Provide the (X, Y) coordinate of the cell's center where the given text is located.  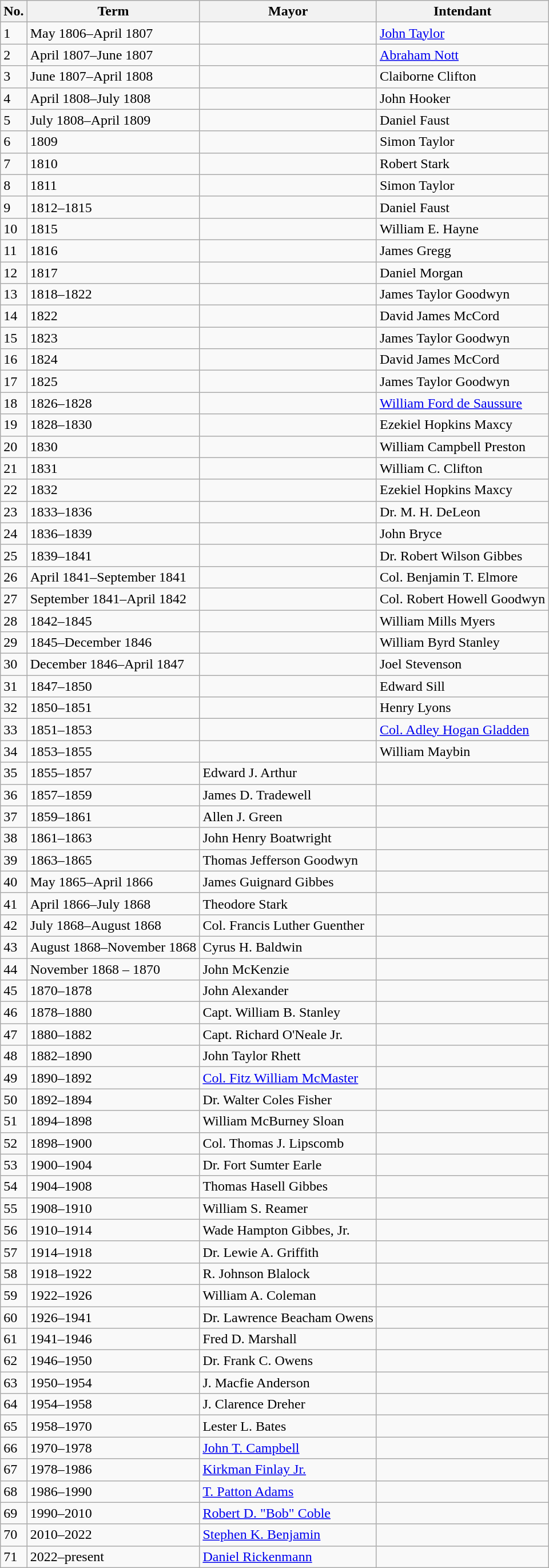
1826–1828 (113, 403)
William Byrd Stanley (462, 643)
1898–1900 (113, 1143)
43 (14, 947)
70 (14, 1535)
1910–1914 (113, 1230)
12 (14, 273)
1818–1822 (113, 295)
1815 (113, 229)
1890–1892 (113, 1078)
Lester L. Bates (288, 1426)
1941–1946 (113, 1339)
1878–1880 (113, 1013)
John Taylor (462, 33)
1880–1882 (113, 1034)
June 1807–April 1808 (113, 77)
1922–1926 (113, 1295)
4 (14, 98)
22 (14, 490)
John Henry Boatwright (288, 838)
69 (14, 1513)
2 (14, 55)
23 (14, 512)
9 (14, 207)
1830 (113, 447)
65 (14, 1426)
64 (14, 1404)
60 (14, 1317)
Wade Hampton Gibbes, Jr. (288, 1230)
1823 (113, 338)
32 (14, 708)
3 (14, 77)
1817 (113, 273)
1825 (113, 381)
1816 (113, 250)
30 (14, 664)
2022–present (113, 1557)
1853–1855 (113, 751)
Fred D. Marshall (288, 1339)
William Campbell Preston (462, 447)
Dr. Fort Sumter Earle (288, 1165)
63 (14, 1383)
September 1841–April 1842 (113, 599)
1958–1970 (113, 1426)
27 (14, 599)
1 (14, 33)
Col. Francis Luther Guenther (288, 925)
15 (14, 338)
1946–1950 (113, 1361)
1894–1898 (113, 1121)
1850–1851 (113, 708)
April 1841–September 1841 (113, 577)
1811 (113, 185)
August 1868–November 1868 (113, 947)
19 (14, 425)
1861–1863 (113, 838)
Kirkman Finlay Jr. (288, 1470)
Allen J. Green (288, 817)
21 (14, 468)
Stephen K. Benjamin (288, 1535)
Dr. Robert Wilson Gibbes (462, 555)
56 (14, 1230)
66 (14, 1448)
Dr. Walter Coles Fisher (288, 1100)
68 (14, 1491)
Daniel Rickenmann (288, 1557)
13 (14, 295)
Intendant (462, 11)
April 1866–July 1868 (113, 904)
16 (14, 360)
58 (14, 1273)
Term (113, 11)
40 (14, 882)
28 (14, 620)
31 (14, 686)
34 (14, 751)
December 1846–April 1847 (113, 664)
Edward Sill (462, 686)
20 (14, 447)
5 (14, 120)
J. Clarence Dreher (288, 1404)
James Gregg (462, 250)
R. Johnson Blalock (288, 1273)
Col. Adley Hogan Gladden (462, 730)
52 (14, 1143)
Dr. Lewie A. Griffith (288, 1252)
Theodore Stark (288, 904)
41 (14, 904)
53 (14, 1165)
1845–December 1846 (113, 643)
William McBurney Sloan (288, 1121)
T. Patton Adams (288, 1491)
2010–2022 (113, 1535)
William Mills Myers (462, 620)
Claiborne Clifton (462, 77)
14 (14, 316)
Capt. William B. Stanley (288, 1013)
John Taylor Rhett (288, 1056)
1833–1836 (113, 512)
William Maybin (462, 751)
Capt. Richard O'Neale Jr. (288, 1034)
July 1808–April 1809 (113, 120)
Col. Robert Howell Goodwyn (462, 599)
April 1808–July 1808 (113, 98)
April 1807–June 1807 (113, 55)
59 (14, 1295)
Col. Benjamin T. Elmore (462, 577)
1863–1865 (113, 860)
1839–1841 (113, 555)
Joel Stevenson (462, 664)
1990–2010 (113, 1513)
54 (14, 1187)
48 (14, 1056)
William E. Hayne (462, 229)
57 (14, 1252)
Col. Fitz William McMaster (288, 1078)
John T. Campbell (288, 1448)
James Guignard Gibbes (288, 882)
July 1868–August 1868 (113, 925)
1809 (113, 142)
1836–1839 (113, 534)
46 (14, 1013)
John Alexander (288, 991)
1831 (113, 468)
1904–1908 (113, 1187)
1950–1954 (113, 1383)
1822 (113, 316)
1832 (113, 490)
Abraham Nott (462, 55)
37 (14, 817)
1918–1922 (113, 1273)
1892–1894 (113, 1100)
Cyrus H. Baldwin (288, 947)
Thomas Jefferson Goodwyn (288, 860)
1926–1941 (113, 1317)
33 (14, 730)
1882–1890 (113, 1056)
1908–1910 (113, 1208)
47 (14, 1034)
William S. Reamer (288, 1208)
1812–1815 (113, 207)
49 (14, 1078)
62 (14, 1361)
William Ford de Saussure (462, 403)
71 (14, 1557)
10 (14, 229)
42 (14, 925)
1914–1918 (113, 1252)
Mayor (288, 11)
May 1865–April 1866 (113, 882)
11 (14, 250)
1824 (113, 360)
1842–1845 (113, 620)
17 (14, 381)
35 (14, 773)
May 1806–April 1807 (113, 33)
7 (14, 164)
24 (14, 534)
1970–1978 (113, 1448)
6 (14, 142)
1857–1859 (113, 795)
1851–1853 (113, 730)
29 (14, 643)
Thomas Hasell Gibbes (288, 1187)
1900–1904 (113, 1165)
1978–1986 (113, 1470)
1828–1830 (113, 425)
1810 (113, 164)
J. Macfie Anderson (288, 1383)
45 (14, 991)
1847–1850 (113, 686)
51 (14, 1121)
Henry Lyons (462, 708)
Robert D. "Bob" Coble (288, 1513)
1870–1878 (113, 991)
No. (14, 11)
1855–1857 (113, 773)
1859–1861 (113, 817)
44 (14, 969)
38 (14, 838)
Dr. Lawrence Beacham Owens (288, 1317)
67 (14, 1470)
50 (14, 1100)
John Bryce (462, 534)
39 (14, 860)
8 (14, 185)
55 (14, 1208)
25 (14, 555)
November 1868 – 1870 (113, 969)
Dr. M. H. DeLeon (462, 512)
61 (14, 1339)
William A. Coleman (288, 1295)
Edward J. Arthur (288, 773)
Col. Thomas J. Lipscomb (288, 1143)
1986–1990 (113, 1491)
William C. Clifton (462, 468)
18 (14, 403)
Robert Stark (462, 164)
John McKenzie (288, 969)
John Hooker (462, 98)
1954–1958 (113, 1404)
James D. Tradewell (288, 795)
Dr. Frank C. Owens (288, 1361)
Daniel Morgan (462, 273)
36 (14, 795)
26 (14, 577)
